From the cell containing the given text, extract its center point as [X, Y] coordinate. 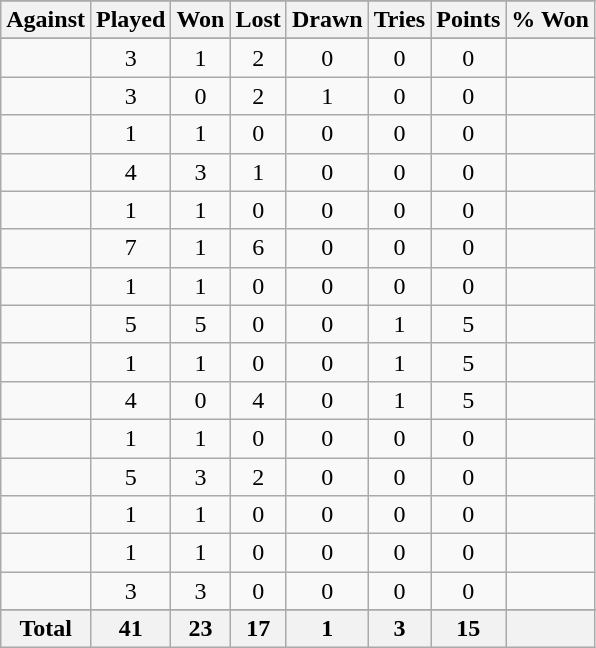
Points [468, 20]
41 [130, 629]
Against [46, 20]
Tries [400, 20]
Won [200, 20]
6 [258, 248]
Total [46, 629]
23 [200, 629]
Drawn [327, 20]
Lost [258, 20]
7 [130, 248]
% Won [550, 20]
Played [130, 20]
17 [258, 629]
15 [468, 629]
